Provide the [X, Y] coordinate of the cell's center where the given text is located.  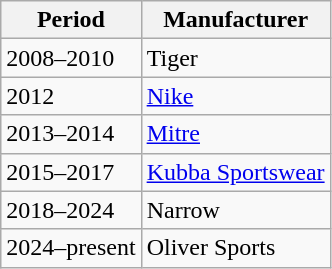
Tiger [236, 58]
2015–2017 [71, 172]
2018–2024 [71, 210]
2008–2010 [71, 58]
Mitre [236, 134]
Nike [236, 96]
Period [71, 20]
2012 [71, 96]
Narrow [236, 210]
Oliver Sports [236, 248]
Kubba Sportswear [236, 172]
2013–2014 [71, 134]
2024–present [71, 248]
Manufacturer [236, 20]
